For the text-containing cell, return its midpoint in [x, y] coordinate format. 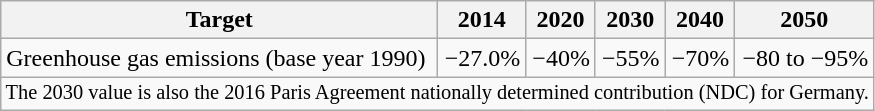
2050 [804, 20]
The 2030 value is also the 2016 Paris Agreement nationally determined contribution (NDC) for Germany. [438, 94]
−80 to −95% [804, 58]
−27.0% [482, 58]
Greenhouse gas emissions (base year 1990) [220, 58]
−70% [700, 58]
2030 [630, 20]
2020 [561, 20]
−55% [630, 58]
Target [220, 20]
2014 [482, 20]
2040 [700, 20]
−40% [561, 58]
